Provide the (x, y) coordinate of the cell's center where the given text is located.  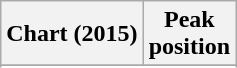
Chart (2015) (72, 34)
Peak position (189, 34)
